Provide the (X, Y) coordinate of the cell's center where the given text is located.  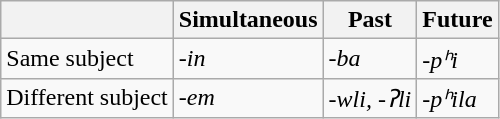
-wli, -ʔli (370, 98)
Same subject (88, 59)
Past (370, 20)
Future (458, 20)
Simultaneous (248, 20)
-ba (370, 59)
-in (248, 59)
-em (248, 98)
-pʰila (458, 98)
-pʰi (458, 59)
Different subject (88, 98)
